Search for the cell housing the specified text and yield its [x, y] center coordinate. 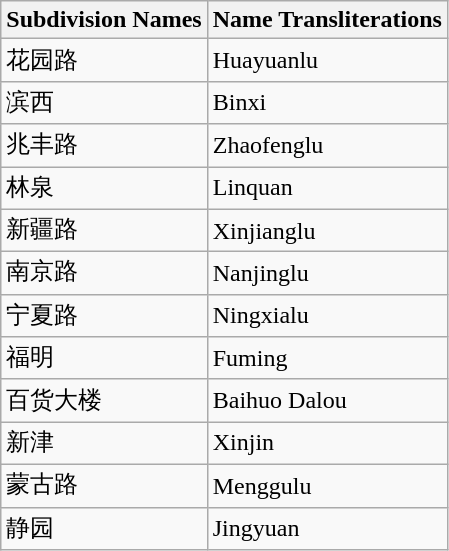
Zhaofenglu [327, 146]
静园 [104, 528]
滨西 [104, 102]
Nanjinglu [327, 274]
Linquan [327, 188]
Xinjianglu [327, 230]
Fuming [327, 358]
南京路 [104, 274]
新津 [104, 444]
花园路 [104, 60]
Menggulu [327, 486]
Subdivision Names [104, 20]
百货大楼 [104, 400]
Xinjin [327, 444]
Baihuo Dalou [327, 400]
兆丰路 [104, 146]
新疆路 [104, 230]
福明 [104, 358]
宁夏路 [104, 316]
林泉 [104, 188]
Jingyuan [327, 528]
Ningxialu [327, 316]
Binxi [327, 102]
蒙古路 [104, 486]
Name Transliterations [327, 20]
Huayuanlu [327, 60]
